Extract the [x, y] coordinate from the center of the cell holding the provided text.  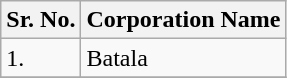
Corporation Name [184, 20]
Sr. No. [41, 20]
Batala [184, 58]
1. [41, 58]
